For the text-containing cell, return its midpoint in (X, Y) coordinate format. 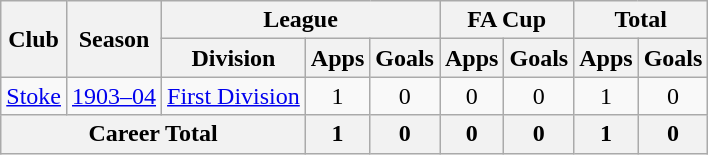
Club (34, 39)
Division (234, 58)
League (301, 20)
First Division (234, 96)
Career Total (154, 134)
FA Cup (507, 20)
Stoke (34, 96)
Total (641, 20)
Season (114, 39)
1903–04 (114, 96)
